Locate the cell with the specified text and output its [x, y] center coordinate. 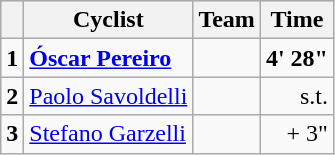
Stefano Garzelli [108, 134]
Team [227, 20]
Time [296, 20]
1 [12, 58]
Óscar Pereiro [108, 58]
Paolo Savoldelli [108, 96]
4' 28" [296, 58]
s.t. [296, 96]
Cyclist [108, 20]
+ 3" [296, 134]
2 [12, 96]
3 [12, 134]
